Determine the (X, Y) coordinate at the center of the cell enclosing the given text.  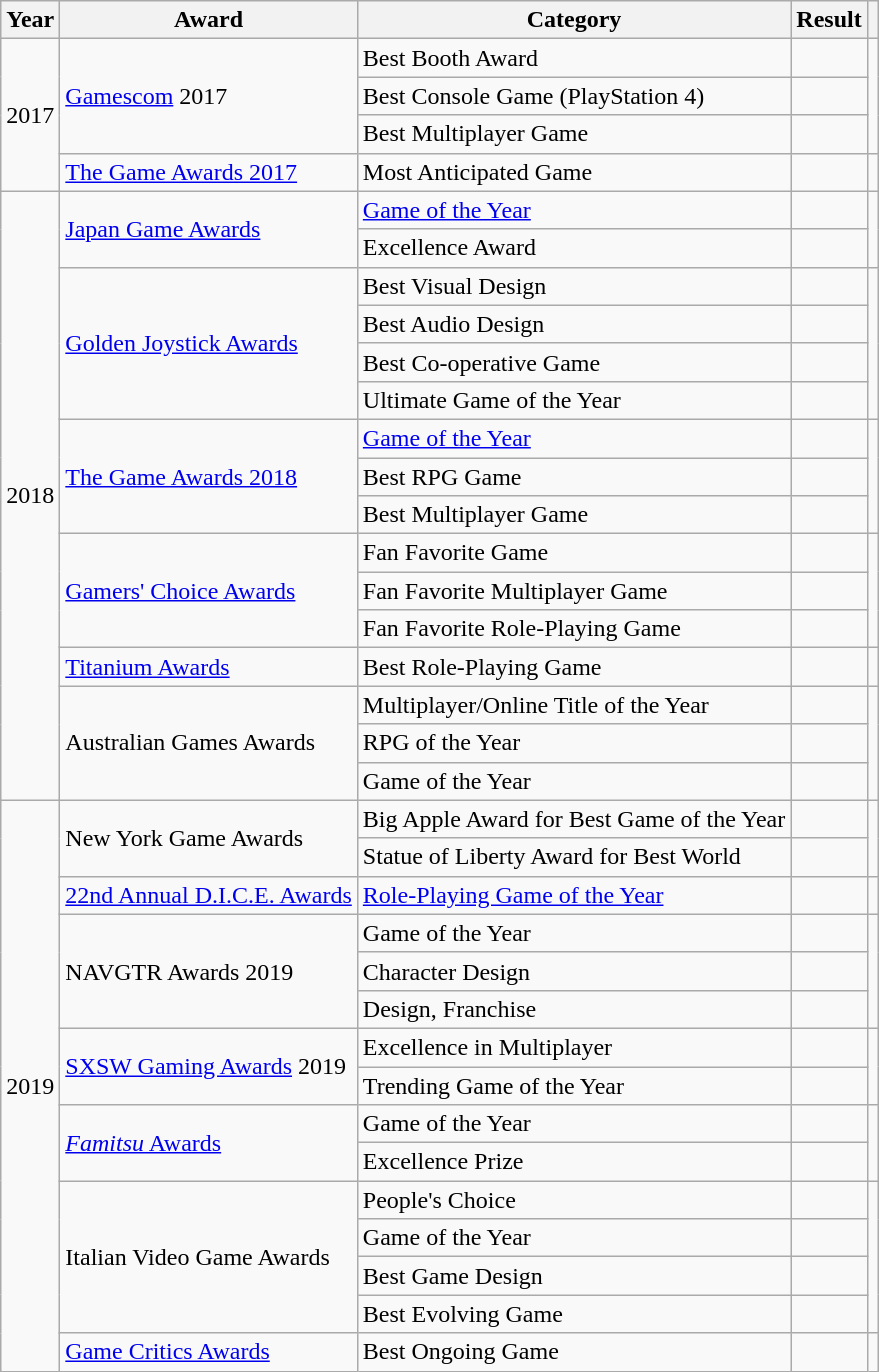
Titanium Awards (209, 667)
Multiplayer/Online Title of the Year (574, 705)
Best Evolving Game (574, 1314)
NAVGTR Awards 2019 (209, 971)
RPG of the Year (574, 743)
Design, Franchise (574, 1009)
Australian Games Awards (209, 743)
Best Booth Award (574, 58)
Golden Joystick Awards (209, 343)
Award (209, 20)
Year (30, 20)
Big Apple Award for Best Game of the Year (574, 819)
Italian Video Game Awards (209, 1257)
Game Critics Awards (209, 1352)
Best Co-operative Game (574, 362)
Best Audio Design (574, 324)
22nd Annual D.I.C.E. Awards (209, 895)
Best RPG Game (574, 477)
Excellence Award (574, 248)
2018 (30, 496)
Best Console Game (PlayStation 4) (574, 96)
Fan Favorite Multiplayer Game (574, 591)
Most Anticipated Game (574, 172)
Result (829, 20)
People's Choice (574, 1200)
Gamers' Choice Awards (209, 591)
Ultimate Game of the Year (574, 400)
SXSW Gaming Awards 2019 (209, 1066)
Fan Favorite Game (574, 553)
The Game Awards 2017 (209, 172)
Japan Game Awards (209, 229)
2019 (30, 1086)
Best Ongoing Game (574, 1352)
Fan Favorite Role-Playing Game (574, 629)
Best Visual Design (574, 286)
Excellence in Multiplayer (574, 1047)
Best Role-Playing Game (574, 667)
The Game Awards 2018 (209, 476)
Excellence Prize (574, 1162)
New York Game Awards (209, 838)
Category (574, 20)
Best Game Design (574, 1276)
Statue of Liberty Award for Best World (574, 857)
Gamescom 2017 (209, 96)
Role-Playing Game of the Year (574, 895)
Character Design (574, 971)
Trending Game of the Year (574, 1085)
2017 (30, 115)
Famitsu Awards (209, 1143)
